Scan for the cell matching the given text and deliver its [x, y] coordinate at center. 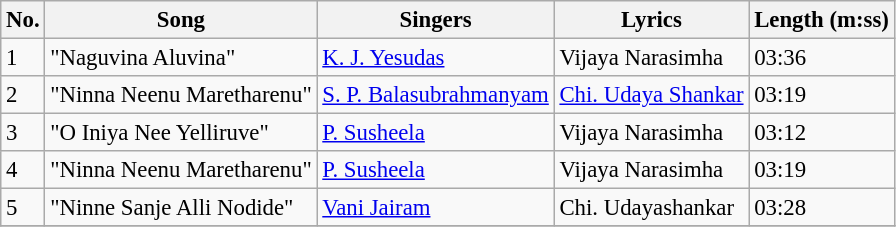
Singers [436, 20]
Vani Jairam [436, 208]
Chi. Udaya Shankar [652, 95]
"Ninne Sanje Alli Nodide" [181, 208]
No. [23, 20]
Lyrics [652, 20]
K. J. Yesudas [436, 58]
3 [23, 133]
"O Iniya Nee Yelliruve" [181, 133]
4 [23, 170]
S. P. Balasubrahmanyam [436, 95]
Song [181, 20]
"Naguvina Aluvina" [181, 58]
Length (m:ss) [822, 20]
Chi. Udayashankar [652, 208]
5 [23, 208]
2 [23, 95]
1 [23, 58]
03:28 [822, 208]
03:12 [822, 133]
03:36 [822, 58]
